Pinpoint the cell where the given text exists, returning its (x, y) midpoint coordinate. 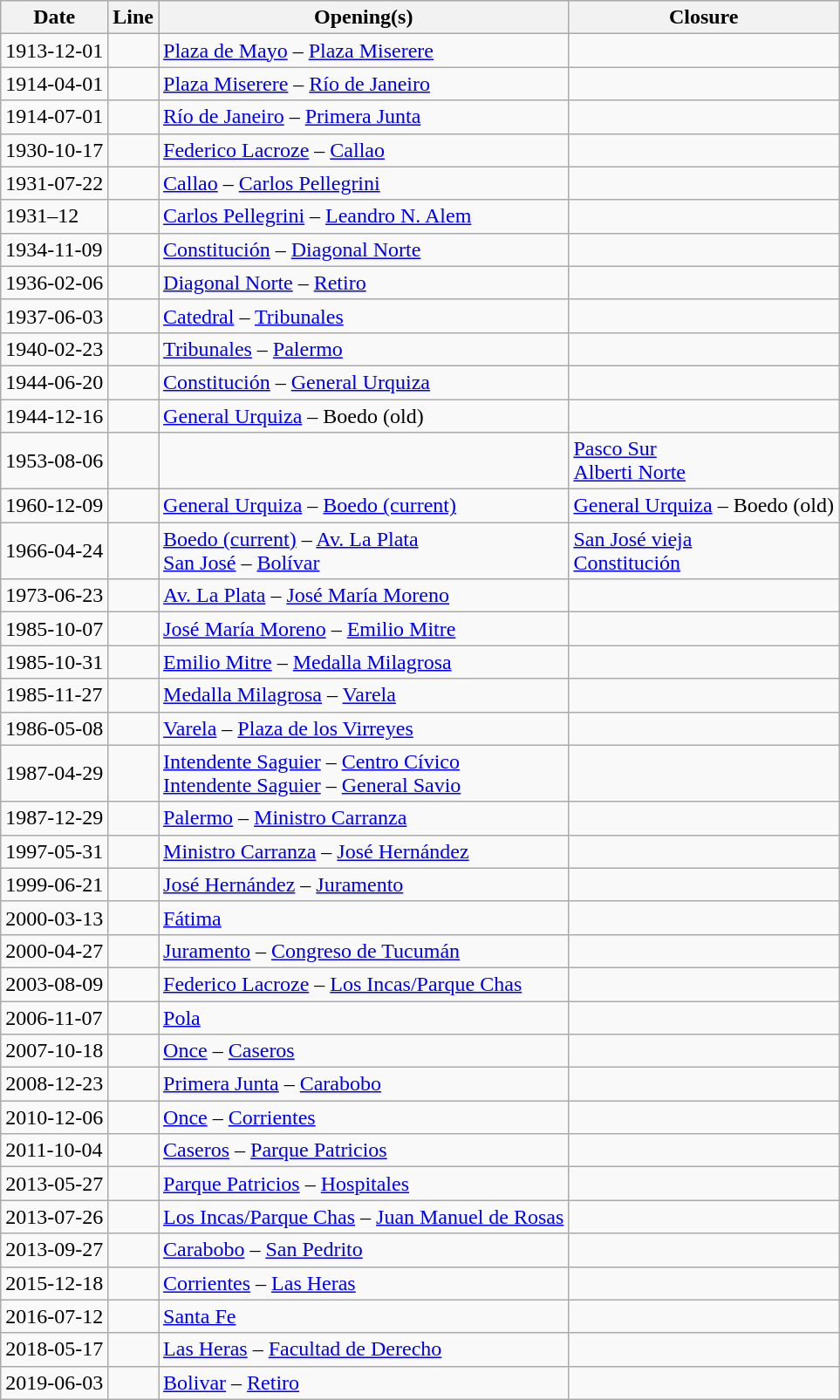
Carabobo – San Pedrito (364, 1250)
General Urquiza – Boedo (current) (364, 506)
2007-10-18 (54, 1051)
1973-06-23 (54, 596)
1936-02-06 (54, 283)
José Hernández – Juramento (364, 884)
1913-12-01 (54, 51)
1931–12 (54, 216)
Federico Lacroze – Callao (364, 150)
Boedo (current) – Av. La PlataSan José – Bolívar (364, 551)
Bolivar – Retiro (364, 1383)
Pola (364, 1018)
2006-11-07 (54, 1018)
Line (133, 17)
Intendente Saguier – Centro CívicoIntendente Saguier – General Savio (364, 773)
Plaza Miserere – Río de Janeiro (364, 84)
2015-12-18 (54, 1283)
1940-02-23 (54, 349)
Las Heras – Facultad de Derecho (364, 1349)
Closure (704, 17)
Constitución – Diagonal Norte (364, 249)
Juramento – Congreso de Tucumán (364, 951)
Los Incas/Parque Chas – Juan Manuel de Rosas (364, 1217)
1966-04-24 (54, 551)
1934-11-09 (54, 249)
2010-12-06 (54, 1117)
1944-06-20 (54, 382)
Once – Caseros (364, 1051)
Varela – Plaza de los Virreyes (364, 728)
Opening(s) (364, 17)
1944-12-16 (54, 416)
2013-07-26 (54, 1217)
2013-05-27 (54, 1184)
2019-06-03 (54, 1383)
1997-05-31 (54, 851)
2013-09-27 (54, 1250)
2000-04-27 (54, 951)
Date (54, 17)
1960-12-09 (54, 506)
2008-12-23 (54, 1084)
Fátima (364, 918)
1987-12-29 (54, 818)
Carlos Pellegrini – Leandro N. Alem (364, 216)
1987-04-29 (54, 773)
José María Moreno – Emilio Mitre (364, 629)
Once – Corrientes (364, 1117)
Santa Fe (364, 1316)
Callao – Carlos Pellegrini (364, 183)
1985-10-07 (54, 629)
1930-10-17 (54, 150)
Río de Janeiro – Primera Junta (364, 117)
1999-06-21 (54, 884)
Parque Patricios – Hospitales (364, 1184)
1985-11-27 (54, 695)
Ministro Carranza – José Hernández (364, 851)
Emilio Mitre – Medalla Milagrosa (364, 662)
Primera Junta – Carabobo (364, 1084)
Tribunales – Palermo (364, 349)
Pasco SurAlberti Norte (704, 461)
1914-07-01 (54, 117)
Medalla Milagrosa – Varela (364, 695)
1931-07-22 (54, 183)
San José viejaConstitución (704, 551)
Caseros – Parque Patricios (364, 1151)
Palermo – Ministro Carranza (364, 818)
1953-08-06 (54, 461)
Plaza de Mayo – Plaza Miserere (364, 51)
1986-05-08 (54, 728)
2018-05-17 (54, 1349)
Constitución – General Urquiza (364, 382)
Federico Lacroze – Los Incas/Parque Chas (364, 984)
Corrientes – Las Heras (364, 1283)
Diagonal Norte – Retiro (364, 283)
1985-10-31 (54, 662)
Catedral – Tribunales (364, 316)
2011-10-04 (54, 1151)
1937-06-03 (54, 316)
Av. La Plata – José María Moreno (364, 596)
2016-07-12 (54, 1316)
2000-03-13 (54, 918)
2003-08-09 (54, 984)
1914-04-01 (54, 84)
